Locate the cell with the specified text and output its [x, y] center coordinate. 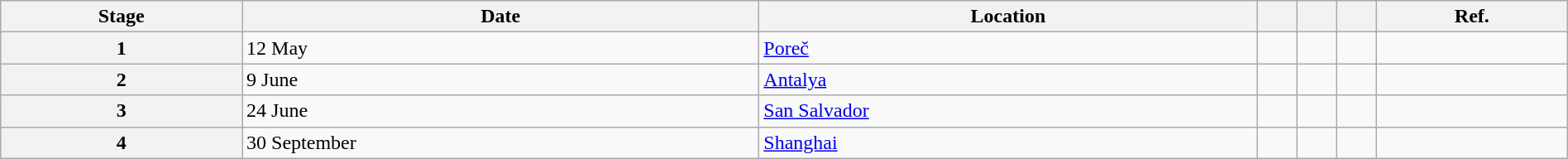
9 June [501, 79]
12 May [501, 48]
Date [501, 17]
San Salvador [1008, 111]
1 [122, 48]
3 [122, 111]
Poreč [1008, 48]
Stage [122, 17]
Shanghai [1008, 142]
30 September [501, 142]
2 [122, 79]
24 June [501, 111]
Antalya [1008, 79]
4 [122, 142]
Ref. [1472, 17]
Location [1008, 17]
